Determine the [x, y] coordinate at the center of the cell enclosing the given text.  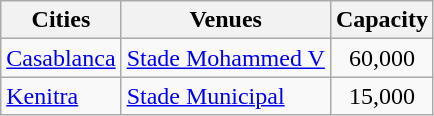
60,000 [382, 58]
15,000 [382, 96]
Cities [61, 20]
Stade Municipal [226, 96]
Casablanca [61, 58]
Capacity [382, 20]
Kenitra [61, 96]
Stade Mohammed V [226, 58]
Venues [226, 20]
